Identify which cell holds the provided text, then report its (X, Y) central coordinate. 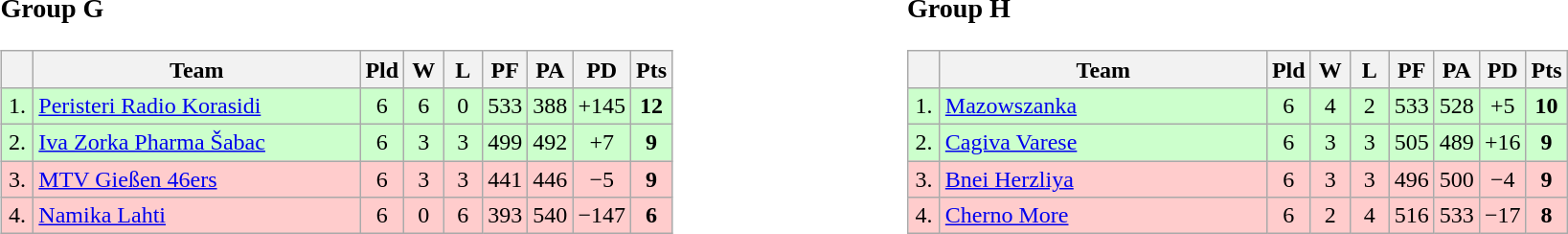
10 (1546, 105)
−5 (602, 179)
499 (506, 143)
MTV Gießen 46ers (197, 179)
446 (550, 179)
528 (1456, 105)
+145 (602, 105)
+16 (1502, 143)
Bnei Herzliya (1103, 179)
Iva Zorka Pharma Šabac (197, 143)
Cherno More (1103, 216)
Peristeri Radio Korasidi (197, 105)
505 (1412, 143)
8 (1546, 216)
540 (550, 216)
12 (651, 105)
Mazowszanka (1103, 105)
+7 (602, 143)
Cagiva Varese (1103, 143)
516 (1412, 216)
496 (1412, 179)
500 (1456, 179)
−17 (1502, 216)
−4 (1502, 179)
Namika Lahti (197, 216)
393 (506, 216)
489 (1456, 143)
388 (550, 105)
492 (550, 143)
−147 (602, 216)
441 (506, 179)
+5 (1502, 105)
